Return the [X, Y] coordinate for the center point of the cell that contains the specified text.  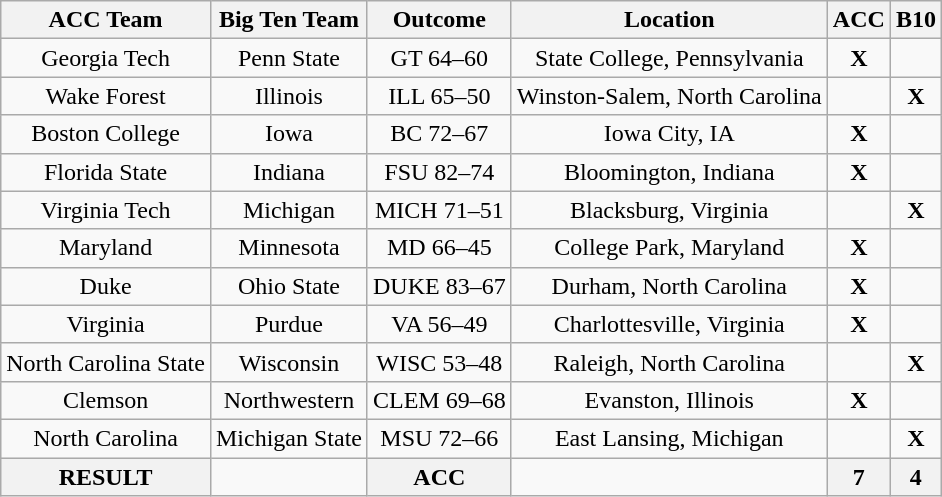
Clemson [106, 400]
Michigan [288, 210]
Iowa [288, 134]
Indiana [288, 172]
Boston College [106, 134]
Illinois [288, 96]
Outcome [439, 20]
Michigan State [288, 438]
Charlottesville, Virginia [669, 324]
Florida State [106, 172]
Maryland [106, 248]
North Carolina [106, 438]
Wake Forest [106, 96]
ACC Team [106, 20]
ILL 65–50 [439, 96]
Bloomington, Indiana [669, 172]
Big Ten Team [288, 20]
Duke [106, 286]
Winston-Salem, North Carolina [669, 96]
WISC 53–48 [439, 362]
Virginia Tech [106, 210]
B10 [916, 20]
BC 72–67 [439, 134]
MSU 72–66 [439, 438]
MICH 71–51 [439, 210]
Location [669, 20]
RESULT [106, 477]
Georgia Tech [106, 58]
VA 56–49 [439, 324]
East Lansing, Michigan [669, 438]
GT 64–60 [439, 58]
MD 66–45 [439, 248]
Evanston, Illinois [669, 400]
Wisconsin [288, 362]
DUKE 83–67 [439, 286]
Iowa City, IA [669, 134]
Ohio State [288, 286]
7 [858, 477]
4 [916, 477]
FSU 82–74 [439, 172]
State College, Pennsylvania [669, 58]
CLEM 69–68 [439, 400]
Purdue [288, 324]
North Carolina State [106, 362]
Virginia [106, 324]
Raleigh, North Carolina [669, 362]
College Park, Maryland [669, 248]
Blacksburg, Virginia [669, 210]
Penn State [288, 58]
Minnesota [288, 248]
Durham, North Carolina [669, 286]
Northwestern [288, 400]
